Detect which cell encompasses the target text, then output its (x, y) center coordinate. 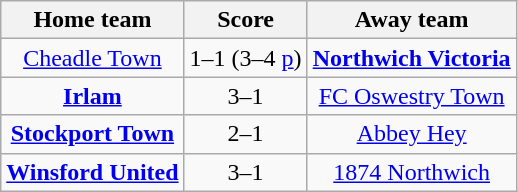
Northwich Victoria (412, 58)
2–1 (246, 134)
Irlam (92, 96)
Score (246, 20)
Abbey Hey (412, 134)
Cheadle Town (92, 58)
Home team (92, 20)
FC Oswestry Town (412, 96)
Away team (412, 20)
1–1 (3–4 p) (246, 58)
1874 Northwich (412, 172)
Winsford United (92, 172)
Stockport Town (92, 134)
